Determine the (x, y) coordinate at the center of the cell enclosing the given text.  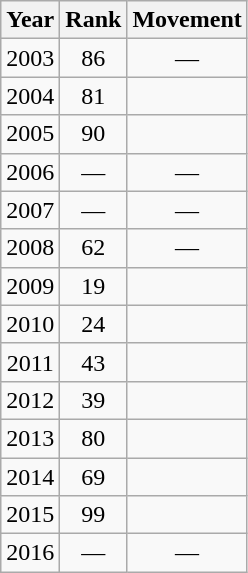
2009 (30, 286)
2004 (30, 96)
2014 (30, 477)
62 (94, 248)
2013 (30, 438)
69 (94, 477)
2008 (30, 248)
2006 (30, 172)
2011 (30, 362)
2012 (30, 400)
2005 (30, 134)
86 (94, 58)
80 (94, 438)
2010 (30, 324)
Movement (187, 20)
2015 (30, 515)
43 (94, 362)
99 (94, 515)
Year (30, 20)
24 (94, 324)
2007 (30, 210)
2003 (30, 58)
90 (94, 134)
39 (94, 400)
19 (94, 286)
81 (94, 96)
Rank (94, 20)
2016 (30, 553)
